Find where the given text appears and provide that cell's center as (x, y) coordinate. 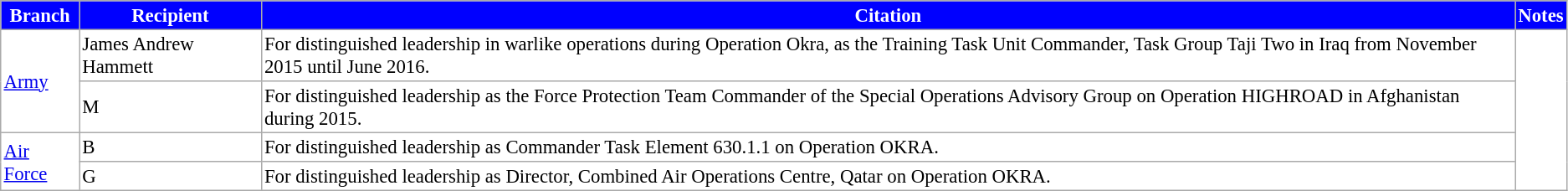
M (171, 107)
Recipient (171, 15)
Notes (1541, 15)
B (171, 147)
Citation (888, 15)
For distinguished leadership as Director, Combined Air Operations Centre, Qatar on Operation OKRA. (888, 176)
Air Force (40, 161)
For distinguished leadership as Commander Task Element 630.1.1 on Operation OKRA. (888, 147)
G (171, 176)
James Andrew Hammett (171, 55)
Army (40, 80)
Branch (40, 15)
